Scan for the cell matching the given text and deliver its (X, Y) coordinate at center. 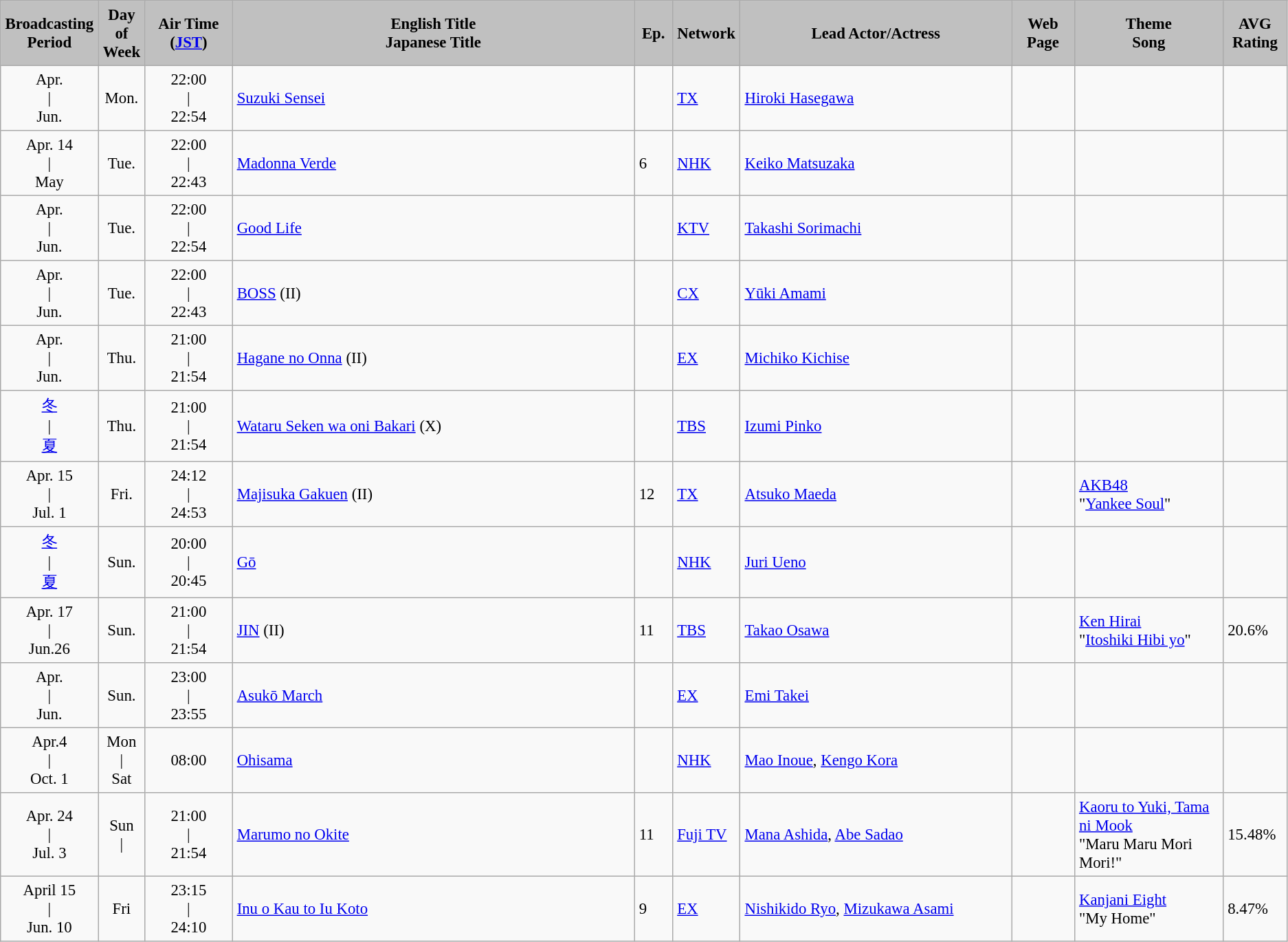
Ken Hirai "Itoshiki Hibi yo" (1148, 630)
Keiko Matsuzaka (876, 163)
Madonna Verde (433, 163)
DayofWeek (122, 33)
Hagane no Onna (II) (433, 358)
BroadcastingPeriod (49, 33)
Fri. (122, 494)
23:15 | 24:10 (188, 908)
April 15 | Jun. 10 (49, 908)
WebPage (1043, 33)
Air Time(JST) (188, 33)
Izumi Pinko (876, 426)
Suzuki Sensei (433, 98)
Apr. 24 | Jul. 3 (49, 835)
08:00 (188, 760)
Mon. (122, 98)
Mon | Sat (122, 760)
Mao Inoue, Kengo Kora (876, 760)
Gō (433, 562)
Michiko Kichise (876, 358)
Nishikido Ryo, Mizukawa Asami (876, 908)
Apr. 15 | Jul. 1 (49, 494)
Apr.4 | Oct. 1 (49, 760)
ThemeSong (1148, 33)
Good Life (433, 228)
Ohisama (433, 760)
BOSS (II) (433, 293)
Sun | (122, 835)
Ep. (654, 33)
Takao Osawa (876, 630)
Majisuka Gakuen (II) (433, 494)
JIN (II) (433, 630)
20:00 | 20:45 (188, 562)
Fri (122, 908)
12 (654, 494)
Atsuko Maeda (876, 494)
9 (654, 908)
Lead Actor/Actress (876, 33)
20.6% (1255, 630)
Juri Ueno (876, 562)
KTV (706, 228)
Wataru Seken wa oni Bakari (X) (433, 426)
Kanjani Eight "My Home" (1148, 908)
Takashi Sorimachi (876, 228)
6 (654, 163)
Apr. 17 | Jun.26 (49, 630)
CX (706, 293)
24:12 | 24:53 (188, 494)
English TitleJapanese Title (433, 33)
Emi Takei (876, 695)
15.48% (1255, 835)
Yūki Amami (876, 293)
Hiroki Hasegawa (876, 98)
Apr. 14 | May (49, 163)
Asukō March (433, 695)
AKB48 "Yankee Soul" (1148, 494)
Inu o Kau to Iu Koto (433, 908)
Mana Ashida, Abe Sadao (876, 835)
Kaoru to Yuki, Tama ni Mook "Maru Maru Mori Mori!" (1148, 835)
Marumo no Okite (433, 835)
8.47% (1255, 908)
23:00 | 23:55 (188, 695)
Fuji TV (706, 835)
AVGRating (1255, 33)
Network (706, 33)
